Search for the cell housing the specified text and yield its (X, Y) center coordinate. 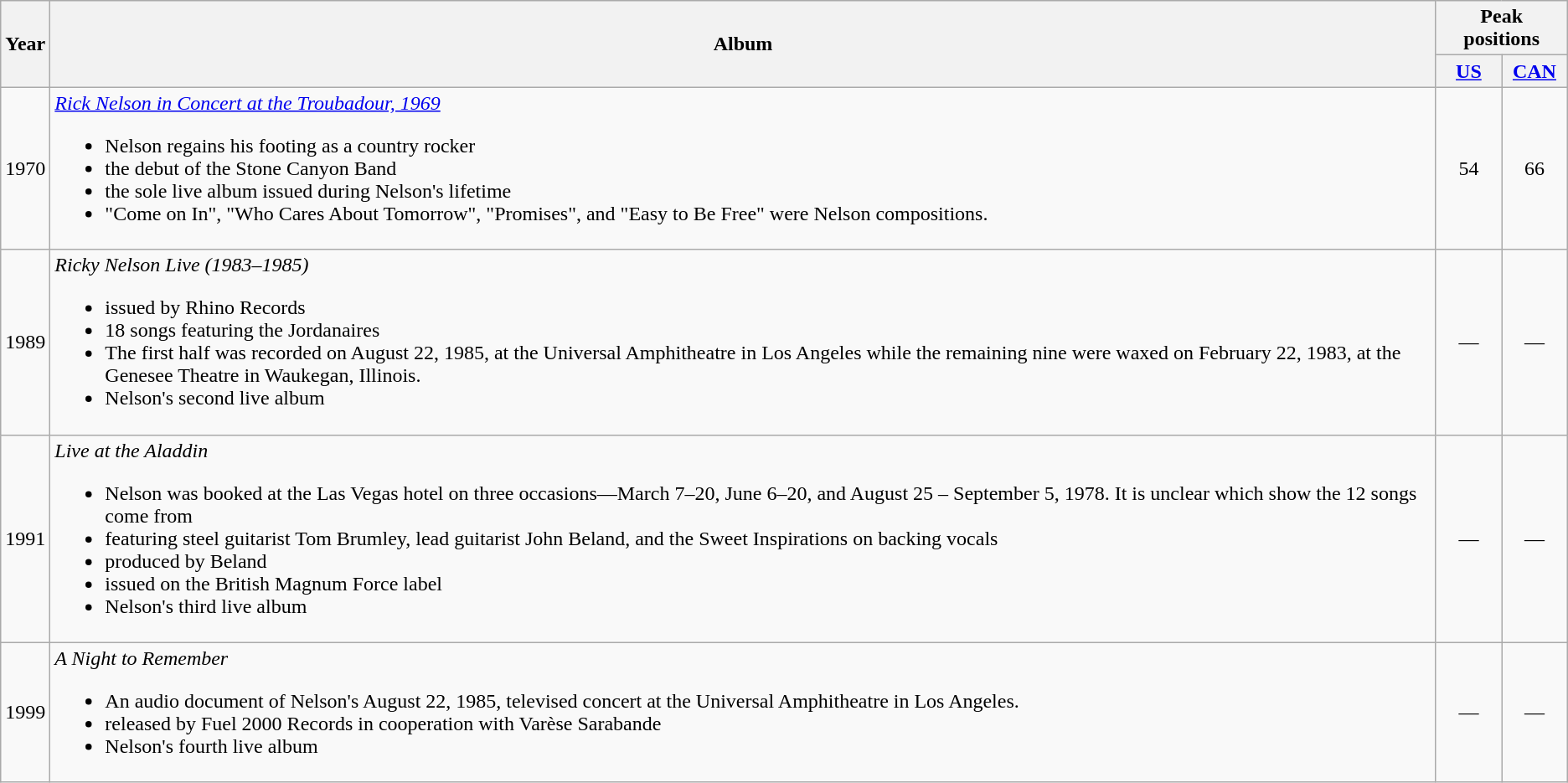
1999 (25, 712)
54 (1469, 168)
66 (1534, 168)
1989 (25, 342)
Peak positions (1501, 28)
CAN (1534, 71)
1991 (25, 538)
US (1469, 71)
Year (25, 44)
Album (743, 44)
1970 (25, 168)
